Scan for the cell matching the given text and deliver its [x, y] coordinate at center. 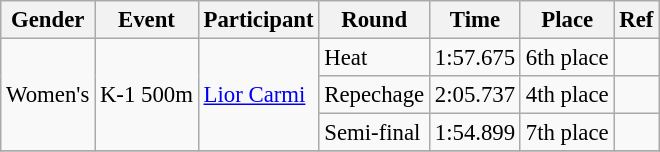
Place [566, 20]
Lior Carmi [258, 96]
Semi-final [374, 133]
Gender [48, 20]
K-1 500m [147, 96]
Repechage [374, 95]
4th place [566, 95]
Heat [374, 58]
2:05.737 [474, 95]
7th place [566, 133]
1:54.899 [474, 133]
Event [147, 20]
Ref [636, 20]
1:57.675 [474, 58]
Time [474, 20]
Round [374, 20]
6th place [566, 58]
Participant [258, 20]
Women's [48, 96]
